Scan for the cell matching the given text and deliver its (X, Y) coordinate at center. 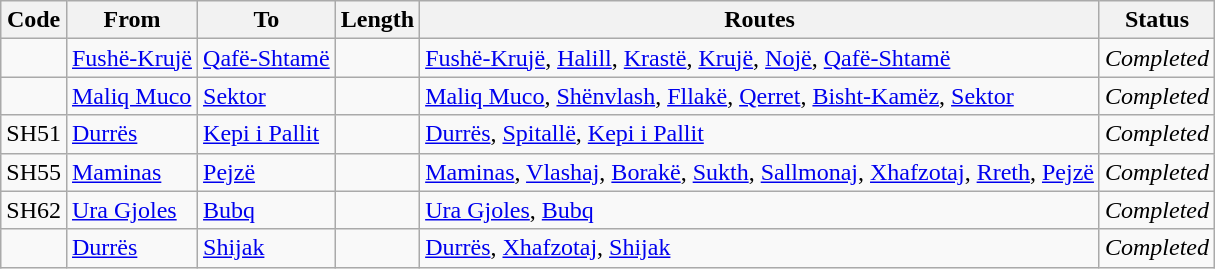
SH55 (34, 172)
Routes (760, 20)
Qafë-Shtamë (267, 58)
Bubq (267, 210)
Maliq Muco, Shënvlash, Fllakë, Qerret, Bisht-Kamëz, Sektor (760, 96)
To (267, 20)
Maliq Muco (132, 96)
Length (377, 20)
Status (1156, 20)
Maminas, Vlashaj, Borakë, Sukth, Sallmonaj, Xhafzotaj, Rreth, Pejzë (760, 172)
Ura Gjoles (132, 210)
Fushë-Krujë (132, 58)
Kepi i Pallit (267, 134)
Shijak (267, 248)
Durrës, Xhafzotaj, Shijak (760, 248)
Maminas (132, 172)
SH51 (34, 134)
Sektor (267, 96)
Pejzë (267, 172)
Code (34, 20)
SH62 (34, 210)
From (132, 20)
Durrës, Spitallë, Kepi i Pallit (760, 134)
Fushë-Krujë, Halill, Krastë, Krujë, Nojë, Qafë-Shtamë (760, 58)
Ura Gjoles, Bubq (760, 210)
